Extract the (x, y) coordinate from the center of the cell holding the provided text.  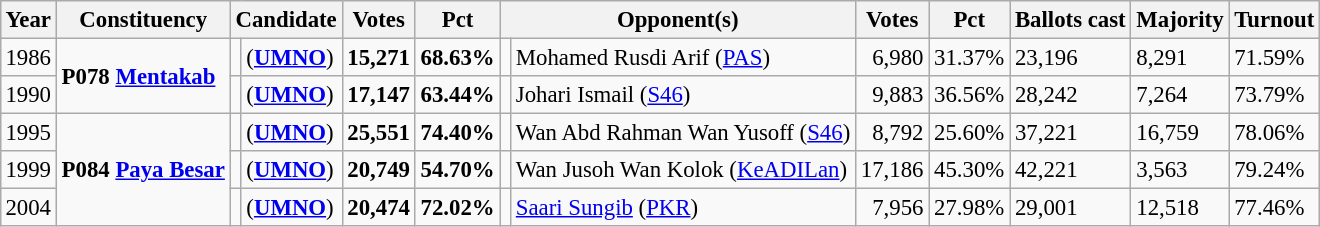
P078 Mentakab (143, 76)
9,883 (892, 95)
20,749 (378, 170)
P084 Paya Besar (143, 170)
Mohamed Rusdi Arif (PAS) (682, 57)
72.02% (458, 208)
74.40% (458, 133)
78.06% (1274, 133)
20,474 (378, 208)
15,271 (378, 57)
31.37% (970, 57)
16,759 (1180, 133)
54.70% (458, 170)
71.59% (1274, 57)
29,001 (1070, 208)
73.79% (1274, 95)
45.30% (970, 170)
8,792 (892, 133)
12,518 (1180, 208)
Candidate (286, 20)
77.46% (1274, 208)
Constituency (143, 20)
1986 (28, 57)
6,980 (892, 57)
17,147 (378, 95)
68.63% (458, 57)
27.98% (970, 208)
23,196 (1070, 57)
2004 (28, 208)
Year (28, 20)
17,186 (892, 170)
Wan Abd Rahman Wan Yusoff (S46) (682, 133)
Opponent(s) (678, 20)
28,242 (1070, 95)
42,221 (1070, 170)
7,956 (892, 208)
8,291 (1180, 57)
7,264 (1180, 95)
37,221 (1070, 133)
25,551 (378, 133)
Turnout (1274, 20)
Ballots cast (1070, 20)
1999 (28, 170)
36.56% (970, 95)
25.60% (970, 133)
Saari Sungib (PKR) (682, 208)
1990 (28, 95)
Majority (1180, 20)
Wan Jusoh Wan Kolok (KeADILan) (682, 170)
Johari Ismail (S46) (682, 95)
3,563 (1180, 170)
1995 (28, 133)
79.24% (1274, 170)
63.44% (458, 95)
